Scan for the cell matching the given text and deliver its (x, y) coordinate at center. 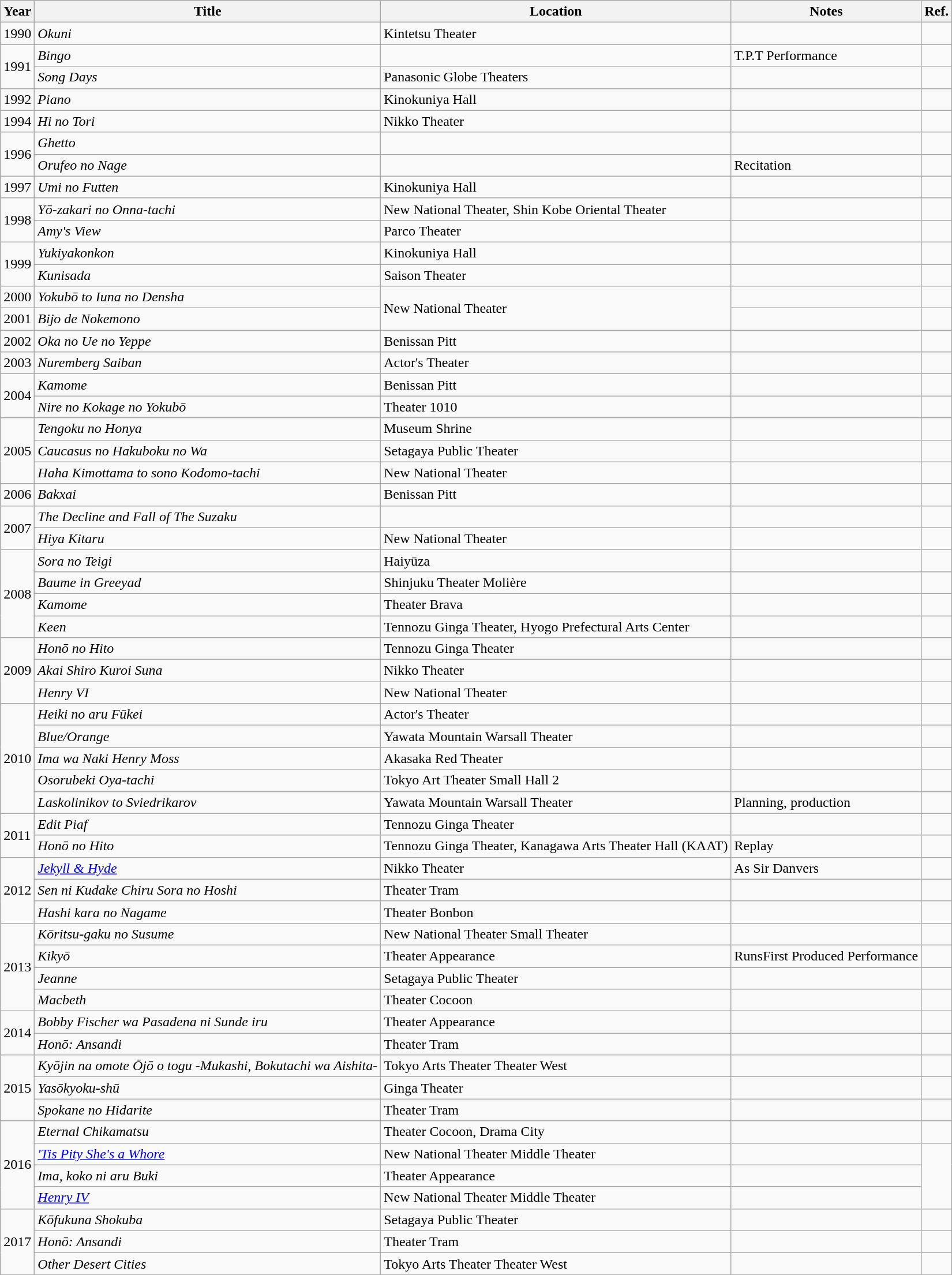
2004 (17, 396)
Theater Cocoon (556, 1000)
2007 (17, 528)
Theater Cocoon, Drama City (556, 1132)
Heiki no aru Fūkei (208, 715)
Ghetto (208, 143)
Blue/Orange (208, 736)
Tennozu Ginga Theater, Kanagawa Arts Theater Hall (KAAT) (556, 846)
Song Days (208, 77)
Saison Theater (556, 275)
Okuni (208, 33)
2012 (17, 890)
1996 (17, 154)
Akai Shiro Kuroi Suna (208, 671)
Caucasus no Hakuboku no Wa (208, 451)
The Decline and Fall of The Suzaku (208, 517)
Eternal Chikamatsu (208, 1132)
Piano (208, 99)
New National Theater, Shin Kobe Oriental Theater (556, 209)
Location (556, 12)
Hiya Kitaru (208, 539)
Notes (826, 12)
Oka no Ue no Yeppe (208, 341)
Keen (208, 626)
Museum Shrine (556, 429)
Osorubeki Oya-tachi (208, 780)
Yukiyakonkon (208, 253)
1997 (17, 187)
Sora no Teigi (208, 560)
Theater Bonbon (556, 912)
Theater 1010 (556, 407)
2003 (17, 363)
2002 (17, 341)
1998 (17, 220)
Jekyll & Hyde (208, 868)
Baume in Greeyad (208, 582)
Jeanne (208, 978)
Hashi kara no Nagame (208, 912)
Title (208, 12)
2015 (17, 1088)
Henry VI (208, 693)
Kintetsu Theater (556, 33)
1991 (17, 66)
Kikyō (208, 956)
Ima, koko ni aru Buki (208, 1176)
2011 (17, 835)
Ref. (937, 12)
1992 (17, 99)
2005 (17, 451)
Edit Piaf (208, 824)
Tengoku no Honya (208, 429)
RunsFirst Produced Performance (826, 956)
Replay (826, 846)
Ginga Theater (556, 1088)
2013 (17, 967)
Nire no Kokage no Yokubō (208, 407)
Amy's View (208, 231)
Recitation (826, 165)
Umi no Futten (208, 187)
2001 (17, 319)
2014 (17, 1033)
Macbeth (208, 1000)
2009 (17, 671)
2000 (17, 297)
Kyōjin na omote Ōjō o togu -Mukashi, Bokutachi wa Aishita- (208, 1066)
As Sir Danvers (826, 868)
Kōritsu-gaku no Susume (208, 934)
T.P.T Performance (826, 55)
Haiyūza (556, 560)
Tennozu Ginga Theater, Hyogo Prefectural Arts Center (556, 626)
Other Desert Cities (208, 1263)
Theater Brava (556, 604)
New National Theater Small Theater (556, 934)
Bingo (208, 55)
Planning, production (826, 802)
Year (17, 12)
Hi no Tori (208, 121)
2006 (17, 495)
1990 (17, 33)
1994 (17, 121)
Parco Theater (556, 231)
2010 (17, 758)
Haha Kimottama to sono Kodomo-tachi (208, 473)
2017 (17, 1242)
Yokubō to Iuna no Densha (208, 297)
Panasonic Globe Theaters (556, 77)
Kōfukuna Shokuba (208, 1220)
Laskolinikov to Sviedrikarov (208, 802)
Sen ni Kudake Chiru Sora no Hoshi (208, 890)
Tokyo Art Theater Small Hall 2 (556, 780)
'Tis Pity She's a Whore (208, 1154)
Yasōkyoku-shū (208, 1088)
Kunisada (208, 275)
Ima wa Naki Henry Moss (208, 758)
2016 (17, 1165)
Nuremberg Saiban (208, 363)
1999 (17, 264)
2008 (17, 593)
Bijo de Nokemono (208, 319)
Henry IV (208, 1198)
Orufeo no Nage (208, 165)
Bakxai (208, 495)
Shinjuku Theater Molière (556, 582)
Spokane no Hidarite (208, 1110)
Akasaka Red Theater (556, 758)
Bobby Fischer wa Pasadena ni Sunde iru (208, 1022)
Yō-zakari no Onna-tachi (208, 209)
